Search for the cell housing the specified text and yield its (X, Y) center coordinate. 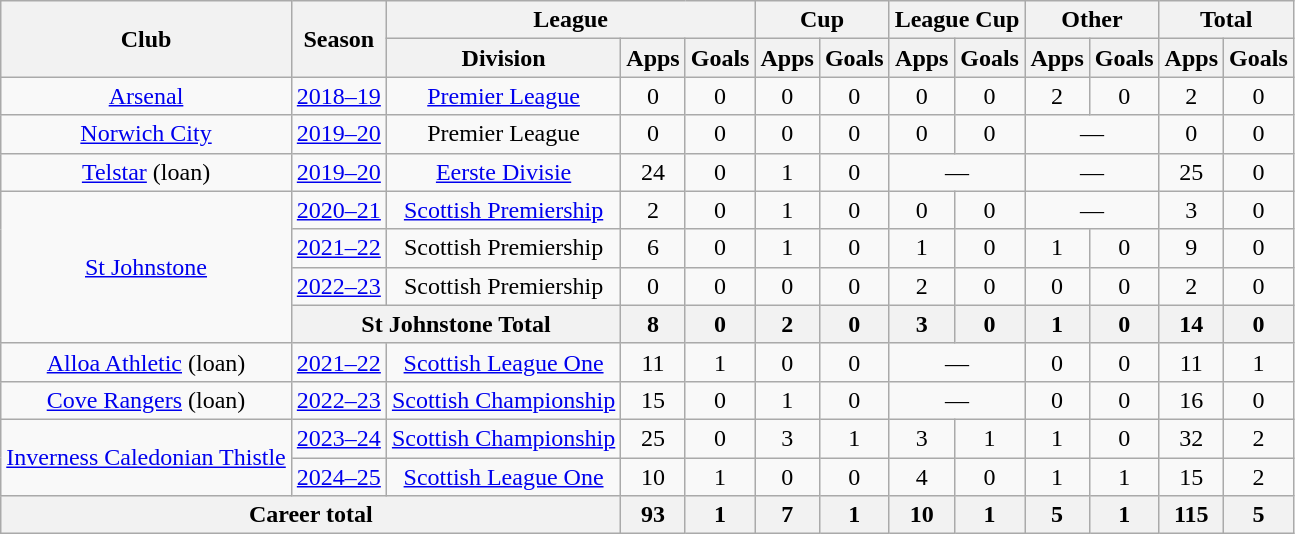
Club (146, 39)
2023–24 (338, 438)
Total (1226, 20)
Alloa Athletic (loan) (146, 362)
2020–21 (338, 210)
St Johnstone (146, 267)
League Cup (957, 20)
Other (1092, 20)
115 (1191, 515)
9 (1191, 248)
Arsenal (146, 96)
14 (1191, 324)
Norwich City (146, 134)
6 (653, 248)
24 (653, 172)
Cove Rangers (loan) (146, 400)
St Johnstone Total (456, 324)
93 (653, 515)
Telstar (loan) (146, 172)
Career total (311, 515)
16 (1191, 400)
8 (653, 324)
Cup (822, 20)
32 (1191, 438)
4 (922, 477)
Division (503, 58)
2024–25 (338, 477)
7 (787, 515)
Season (338, 39)
2018–19 (338, 96)
Inverness Caledonian Thistle (146, 457)
Eerste Divisie (503, 172)
League (570, 20)
